Locate the cell with the specified text and output its [x, y] center coordinate. 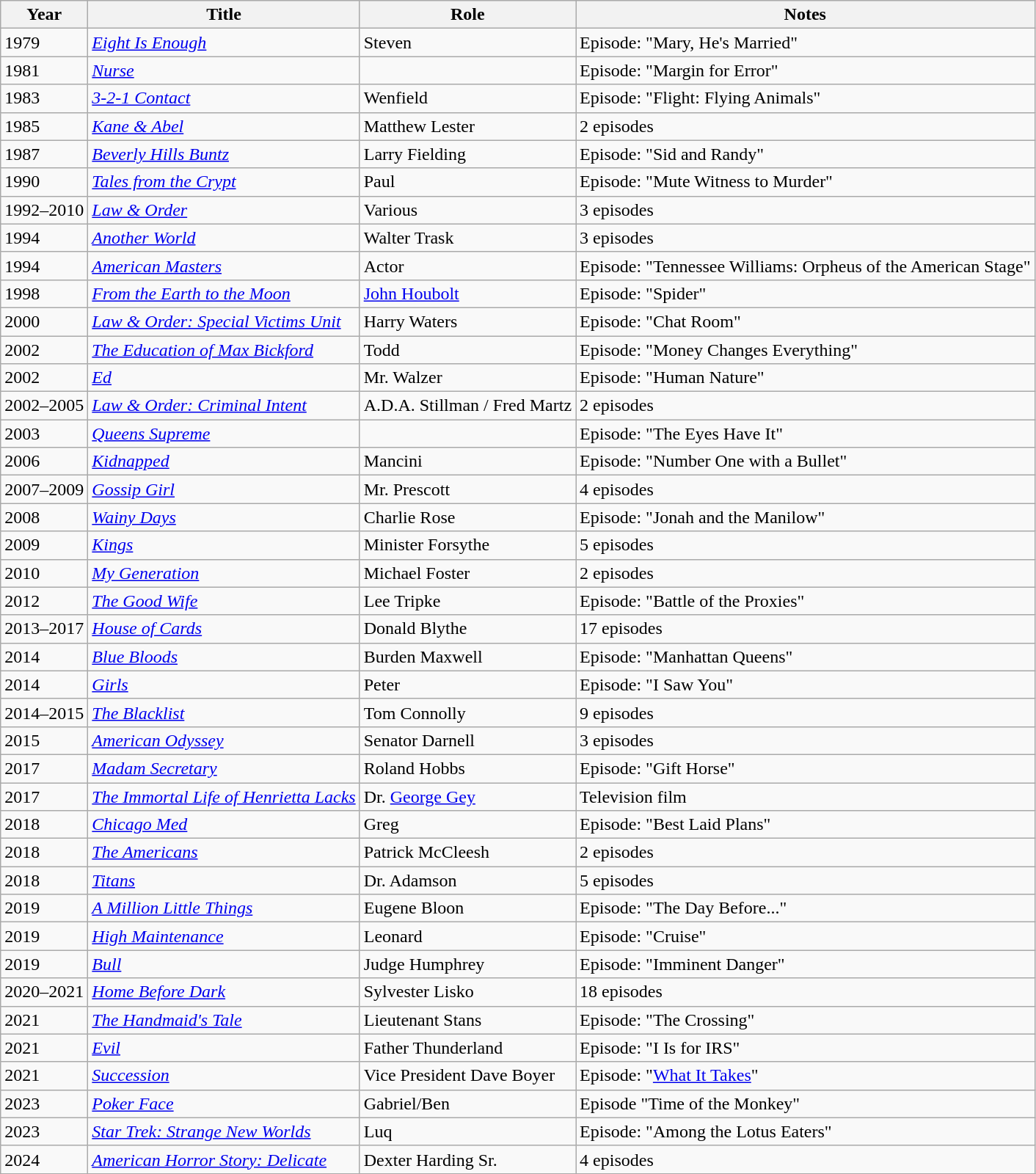
Title [224, 15]
1981 [44, 70]
2002–2005 [44, 406]
John Houbolt [467, 293]
The Handmaid's Tale [224, 1020]
17 episodes [806, 629]
Episode: "Number One with a Bullet" [806, 462]
Senator Darnell [467, 740]
American Horror Story: Delicate [224, 1159]
Lieutenant Stans [467, 1020]
Wenfield [467, 98]
Charlie Rose [467, 517]
2008 [44, 517]
Various [467, 210]
High Maintenance [224, 936]
Ed [224, 378]
1985 [44, 126]
Episode: "Among the Lotus Eaters" [806, 1131]
Peter [467, 685]
Dr. Adamson [467, 880]
Episode: "Imminent Danger" [806, 964]
Episode: "Cruise" [806, 936]
Another World [224, 238]
Mr. Walzer [467, 378]
Succession [224, 1076]
House of Cards [224, 629]
1998 [44, 293]
Mancini [467, 462]
Episode: "I Saw You" [806, 685]
Dr. George Gey [467, 796]
Eight Is Enough [224, 43]
2015 [44, 740]
2000 [44, 321]
The Americans [224, 853]
Episode: "Tennessee Williams: Orpheus of the American Stage" [806, 266]
Blue Bloods [224, 657]
Poker Face [224, 1104]
Todd [467, 350]
Steven [467, 43]
Episode: "Gift Horse" [806, 768]
Bull [224, 964]
The Education of Max Bickford [224, 350]
2024 [44, 1159]
Home Before Dark [224, 992]
Paul [467, 182]
Roland Hobbs [467, 768]
Episode: "Money Changes Everything" [806, 350]
18 episodes [806, 992]
Judge Humphrey [467, 964]
Tom Connolly [467, 712]
2012 [44, 601]
Role [467, 15]
Episode: "Jonah and the Manilow" [806, 517]
Episode: "Margin for Error" [806, 70]
1979 [44, 43]
Luq [467, 1131]
Vice President Dave Boyer [467, 1076]
Television film [806, 796]
From the Earth to the Moon [224, 293]
American Odyssey [224, 740]
Episode: "Manhattan Queens" [806, 657]
Star Trek: Strange New Worlds [224, 1131]
Episode: "The Crossing" [806, 1020]
1990 [44, 182]
Larry Fielding [467, 154]
Episode: "The Day Before..." [806, 908]
Year [44, 15]
1983 [44, 98]
Harry Waters [467, 321]
Episode: "I Is for IRS" [806, 1048]
Episode: "Sid and Randy" [806, 154]
Episode "Time of the Monkey" [806, 1104]
Walter Trask [467, 238]
Law & Order [224, 210]
1992–2010 [44, 210]
Madam Secretary [224, 768]
2009 [44, 545]
The Blacklist [224, 712]
Girls [224, 685]
The Good Wife [224, 601]
Dexter Harding Sr. [467, 1159]
Gabriel/Ben [467, 1104]
Kane & Abel [224, 126]
A Million Little Things [224, 908]
Wainy Days [224, 517]
Episode: "The Eyes Have It" [806, 434]
Kidnapped [224, 462]
Queens Supreme [224, 434]
Donald Blythe [467, 629]
My Generation [224, 573]
Matthew Lester [467, 126]
Gossip Girl [224, 489]
Minister Forsythe [467, 545]
2020–2021 [44, 992]
9 episodes [806, 712]
Mr. Prescott [467, 489]
Episode: "Mute Witness to Murder" [806, 182]
Episode: "Spider" [806, 293]
Law & Order: Criminal Intent [224, 406]
Burden Maxwell [467, 657]
Leonard [467, 936]
Episode: "Flight: Flying Animals" [806, 98]
Law & Order: Special Victims Unit [224, 321]
Lee Tripke [467, 601]
1987 [44, 154]
Tales from the Crypt [224, 182]
Father Thunderland [467, 1048]
2014–2015 [44, 712]
Actor [467, 266]
American Masters [224, 266]
Chicago Med [224, 825]
Michael Foster [467, 573]
Sylvester Lisko [467, 992]
Evil [224, 1048]
2010 [44, 573]
Episode: "What It Takes" [806, 1076]
A.D.A. Stillman / Fred Martz [467, 406]
2006 [44, 462]
Eugene Bloon [467, 908]
Episode: "Chat Room" [806, 321]
Titans [224, 880]
Episode: "Battle of the Proxies" [806, 601]
Beverly Hills Buntz [224, 154]
Episode: "Best Laid Plans" [806, 825]
Patrick McCleesh [467, 853]
The Immortal Life of Henrietta Lacks [224, 796]
Nurse [224, 70]
Notes [806, 15]
2003 [44, 434]
2013–2017 [44, 629]
2007–2009 [44, 489]
Kings [224, 545]
Episode: "Mary, He's Married" [806, 43]
3-2-1 Contact [224, 98]
Greg [467, 825]
Episode: "Human Nature" [806, 378]
